Scan for the cell matching the given text and deliver its (x, y) coordinate at center. 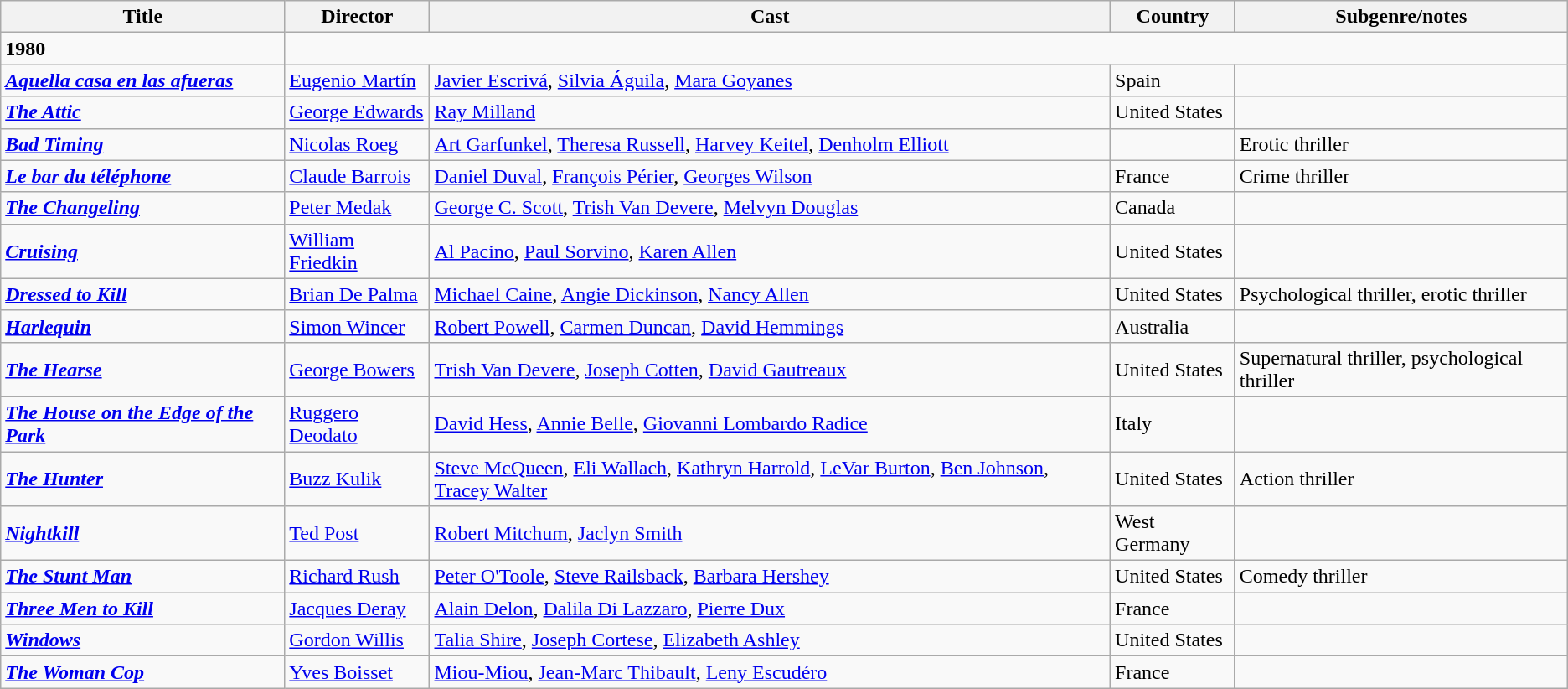
Australia (1173, 326)
William Friedkin (357, 251)
Aquella casa en las afueras (142, 80)
Gordon Willis (357, 640)
Jacques Deray (357, 609)
Daniel Duval, François Périer, Georges Wilson (771, 176)
Harlequin (142, 326)
Subgenre/notes (1400, 17)
Brian De Palma (357, 294)
Title (142, 17)
The Attic (142, 112)
The Woman Cop (142, 672)
Trish Van Devere, Joseph Cotten, David Gautreaux (771, 369)
Canada (1173, 208)
Bad Timing (142, 144)
George C. Scott, Trish Van Devere, Melvyn Douglas (771, 208)
Michael Caine, Angie Dickinson, Nancy Allen (771, 294)
Action thriller (1400, 478)
Spain (1173, 80)
Ted Post (357, 533)
Director (357, 17)
Cruising (142, 251)
Windows (142, 640)
Crime thriller (1400, 176)
Richard Rush (357, 577)
Eugenio Martín (357, 80)
The Hearse (142, 369)
Buzz Kulik (357, 478)
Erotic thriller (1400, 144)
Simon Wincer (357, 326)
Yves Boisset (357, 672)
Javier Escrivá, Silvia Águila, Mara Goyanes (771, 80)
Italy (1173, 424)
West Germany (1173, 533)
The Hunter (142, 478)
Comedy thriller (1400, 577)
Le bar du téléphone (142, 176)
Ruggero Deodato (357, 424)
The Changeling (142, 208)
Alain Delon, Dalila Di Lazzaro, Pierre Dux (771, 609)
Supernatural thriller, psychological thriller (1400, 369)
1980 (142, 49)
George Edwards (357, 112)
George Bowers (357, 369)
Talia Shire, Joseph Cortese, Elizabeth Ashley (771, 640)
The House on the Edge of the Park (142, 424)
Claude Barrois (357, 176)
Peter Medak (357, 208)
Nightkill (142, 533)
Al Pacino, Paul Sorvino, Karen Allen (771, 251)
Robert Mitchum, Jaclyn Smith (771, 533)
Cast (771, 17)
Dressed to Kill (142, 294)
The Stunt Man (142, 577)
Psychological thriller, erotic thriller (1400, 294)
Robert Powell, Carmen Duncan, David Hemmings (771, 326)
Peter O'Toole, Steve Railsback, Barbara Hershey (771, 577)
Nicolas Roeg (357, 144)
Country (1173, 17)
Art Garfunkel, Theresa Russell, Harvey Keitel, Denholm Elliott (771, 144)
David Hess, Annie Belle, Giovanni Lombardo Radice (771, 424)
Ray Milland (771, 112)
Three Men to Kill (142, 609)
Miou-Miou, Jean-Marc Thibault, Leny Escudéro (771, 672)
Steve McQueen, Eli Wallach, Kathryn Harrold, LeVar Burton, Ben Johnson, Tracey Walter (771, 478)
